Locate the cell with the specified text and output its (X, Y) center coordinate. 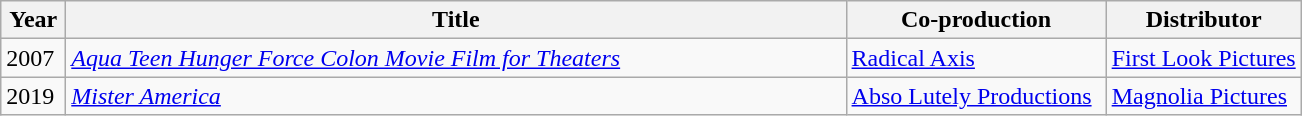
Title (456, 20)
2019 (34, 96)
Distributor (1204, 20)
Radical Axis (976, 58)
Aqua Teen Hunger Force Colon Movie Film for Theaters (456, 58)
Mister America (456, 96)
First Look Pictures (1204, 58)
Co-production (976, 20)
Magnolia Pictures (1204, 96)
2007 (34, 58)
Year (34, 20)
Abso Lutely Productions (976, 96)
